Scan for the cell matching the given text and deliver its (X, Y) coordinate at center. 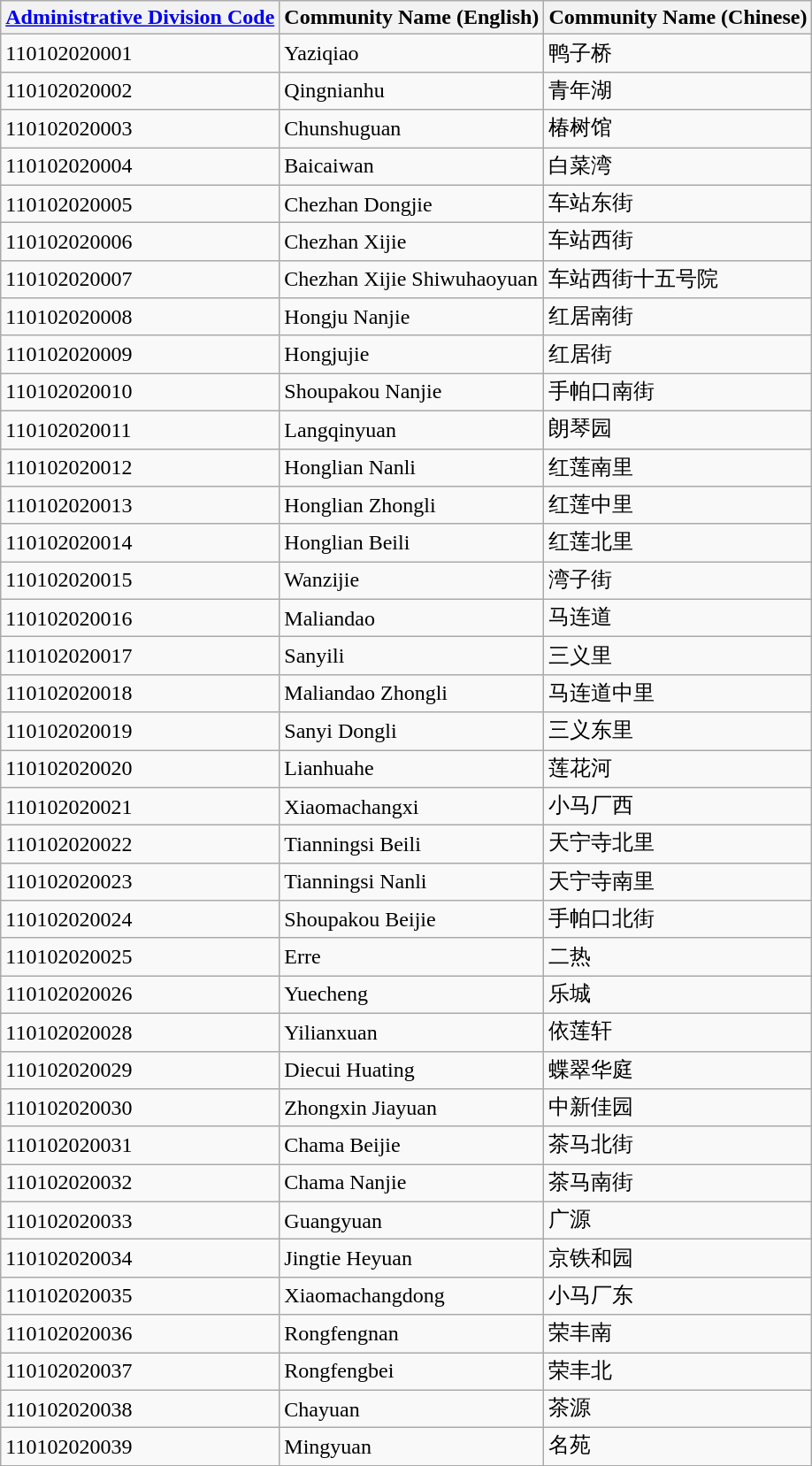
110102020020 (140, 770)
小马厂东 (678, 1295)
茶马南街 (678, 1184)
车站西街 (678, 242)
中新佳园 (678, 1108)
二热 (678, 957)
110102020035 (140, 1295)
Xiaomachangdong (412, 1295)
马连道 (678, 618)
110102020032 (140, 1184)
Shoupakou Beijie (412, 920)
110102020016 (140, 618)
110102020036 (140, 1334)
Rongfengnan (412, 1334)
朗琴园 (678, 430)
Maliandao (412, 618)
110102020038 (140, 1408)
Honglian Zhongli (412, 506)
110102020007 (140, 280)
天宁寺南里 (678, 881)
110102020015 (140, 580)
乐城 (678, 994)
Mingyuan (412, 1447)
110102020017 (140, 656)
110102020028 (140, 1032)
110102020031 (140, 1145)
马连道中里 (678, 694)
Chezhan Xijie Shiwuhaoyuan (412, 280)
荣丰北 (678, 1371)
莲花河 (678, 770)
Wanzijie (412, 580)
Chayuan (412, 1408)
110102020012 (140, 467)
红莲北里 (678, 543)
Guangyuan (412, 1221)
Community Name (English) (412, 18)
Chezhan Dongjie (412, 203)
110102020039 (140, 1447)
荣丰南 (678, 1334)
Chama Nanjie (412, 1184)
Baicaiwan (412, 166)
110102020005 (140, 203)
茶源 (678, 1408)
红莲南里 (678, 467)
Honglian Nanli (412, 467)
Tianningsi Nanli (412, 881)
110102020011 (140, 430)
Administrative Division Code (140, 18)
Yilianxuan (412, 1032)
蝶翠华庭 (678, 1071)
110102020021 (140, 807)
红居南街 (678, 317)
110102020014 (140, 543)
白菜湾 (678, 166)
110102020006 (140, 242)
Honglian Beili (412, 543)
Yaziqiao (412, 53)
椿树馆 (678, 129)
名苑 (678, 1447)
Lianhuahe (412, 770)
Erre (412, 957)
Maliandao Zhongli (412, 694)
Sanyi Dongli (412, 731)
鸭子桥 (678, 53)
青年湖 (678, 90)
湾子街 (678, 580)
110102020008 (140, 317)
110102020024 (140, 920)
Tianningsi Beili (412, 844)
Chama Beijie (412, 1145)
Diecui Huating (412, 1071)
110102020018 (140, 694)
Chunshuguan (412, 129)
110102020029 (140, 1071)
110102020001 (140, 53)
110102020002 (140, 90)
Hongjujie (412, 354)
110102020037 (140, 1371)
手帕口北街 (678, 920)
红居街 (678, 354)
三义东里 (678, 731)
Sanyili (412, 656)
110102020034 (140, 1258)
Chezhan Xijie (412, 242)
110102020010 (140, 393)
Shoupakou Nanjie (412, 393)
110102020009 (140, 354)
Langqinyuan (412, 430)
110102020019 (140, 731)
三义里 (678, 656)
110102020004 (140, 166)
110102020025 (140, 957)
Community Name (Chinese) (678, 18)
Hongju Nanjie (412, 317)
茶马北街 (678, 1145)
天宁寺北里 (678, 844)
Zhongxin Jiayuan (412, 1108)
110102020003 (140, 129)
110102020033 (140, 1221)
110102020026 (140, 994)
Rongfengbei (412, 1371)
小马厂西 (678, 807)
110102020022 (140, 844)
依莲轩 (678, 1032)
手帕口南街 (678, 393)
110102020023 (140, 881)
红莲中里 (678, 506)
广源 (678, 1221)
110102020013 (140, 506)
京铁和园 (678, 1258)
Xiaomachangxi (412, 807)
车站东街 (678, 203)
Yuecheng (412, 994)
110102020030 (140, 1108)
车站西街十五号院 (678, 280)
Qingnianhu (412, 90)
Jingtie Heyuan (412, 1258)
